Find where the given text appears and provide that cell's center as (x, y) coordinate. 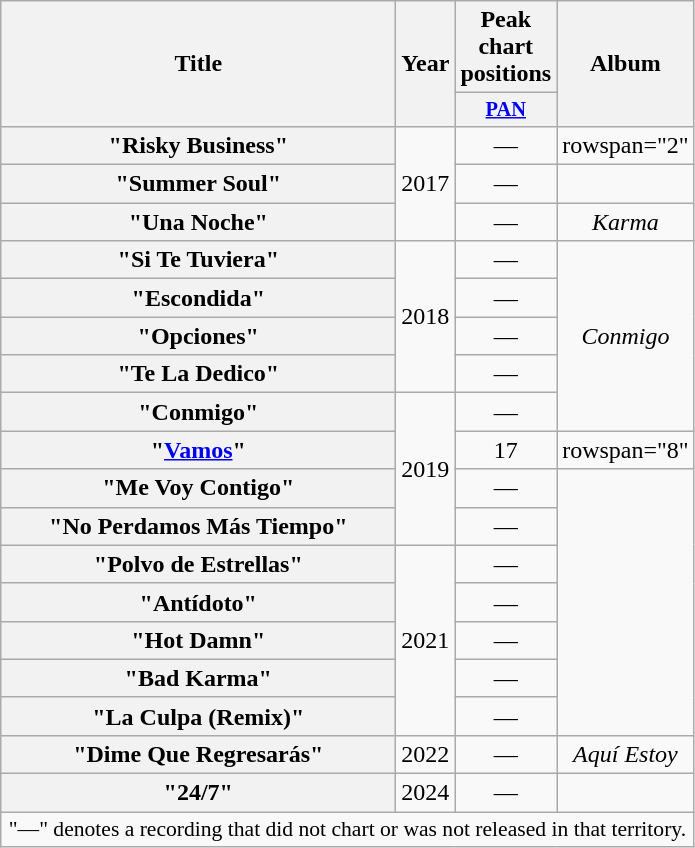
2021 (426, 640)
"Polvo de Estrellas" (198, 564)
"Te La Dedico" (198, 374)
"Hot Damn" (198, 640)
"Vamos" (198, 450)
"Summer Soul" (198, 184)
"Si Te Tuviera" (198, 260)
2018 (426, 317)
rowspan="2" (626, 145)
Karma (626, 222)
"Risky Business" (198, 145)
"Me Voy Contigo" (198, 488)
2024 (426, 793)
"Antídoto" (198, 602)
"Dime Que Regresarás" (198, 754)
PAN (506, 110)
rowspan="8" (626, 450)
"No Perdamos Más Tiempo" (198, 526)
Peak chart positions (506, 47)
Title (198, 64)
"24/7" (198, 793)
"Bad Karma" (198, 678)
2022 (426, 754)
"La Culpa (Remix)" (198, 716)
2019 (426, 469)
"Conmigo" (198, 412)
Aquí Estoy (626, 754)
17 (506, 450)
"Una Noche" (198, 222)
Conmigo (626, 336)
"—" denotes a recording that did not chart or was not released in that territory. (348, 830)
Year (426, 64)
"Opciones" (198, 336)
"Escondida" (198, 298)
2017 (426, 183)
Album (626, 64)
